Output the [x, y] coordinate of the center of the cell containing the given text.  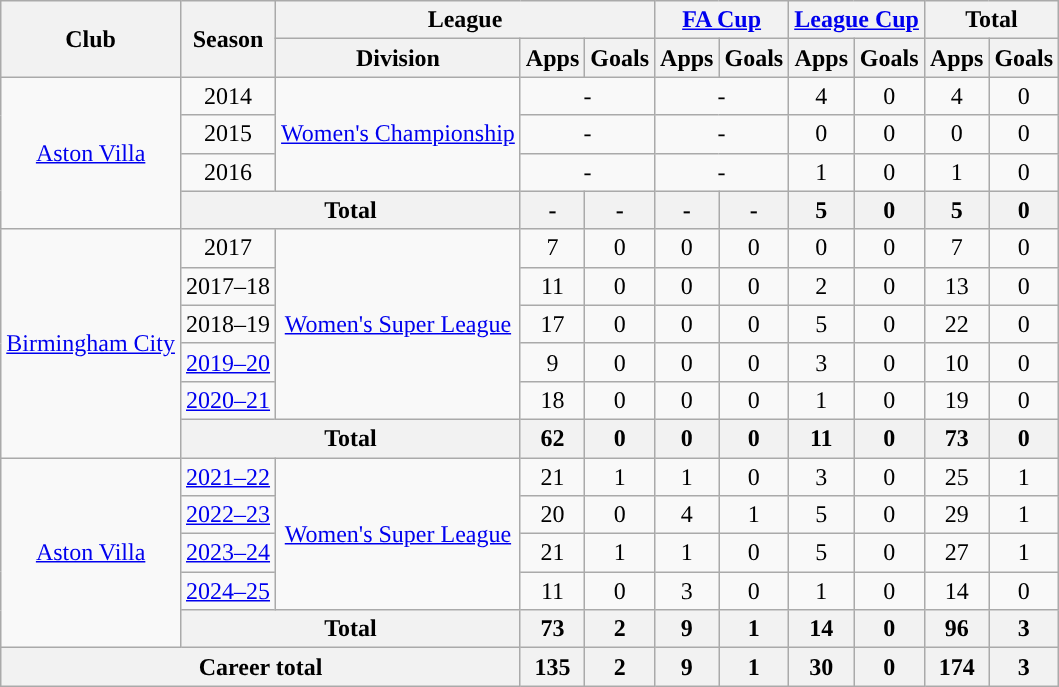
25 [956, 477]
2020–21 [228, 400]
174 [956, 667]
10 [956, 362]
2021–22 [228, 477]
22 [956, 324]
League Cup [857, 20]
62 [552, 438]
20 [552, 515]
Birmingham City [91, 343]
96 [956, 629]
Division [398, 58]
27 [956, 553]
2017–18 [228, 286]
2023–24 [228, 553]
135 [552, 667]
Club [91, 39]
Season [228, 39]
13 [956, 286]
2016 [228, 172]
2017 [228, 248]
30 [822, 667]
2019–20 [228, 362]
18 [552, 400]
FA Cup [722, 20]
2022–23 [228, 515]
2014 [228, 96]
2018–19 [228, 324]
Women's Championship [398, 134]
League [466, 20]
Career total [261, 667]
2015 [228, 134]
2024–25 [228, 591]
19 [956, 400]
17 [552, 324]
29 [956, 515]
